Determine the (x, y) coordinate at the center of the cell enclosing the given text.  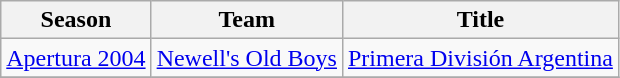
Title (480, 20)
Team (246, 20)
Apertura 2004 (76, 58)
Season (76, 20)
Primera División Argentina (480, 58)
Newell's Old Boys (246, 58)
